Identify which cell holds the provided text, then report its (X, Y) central coordinate. 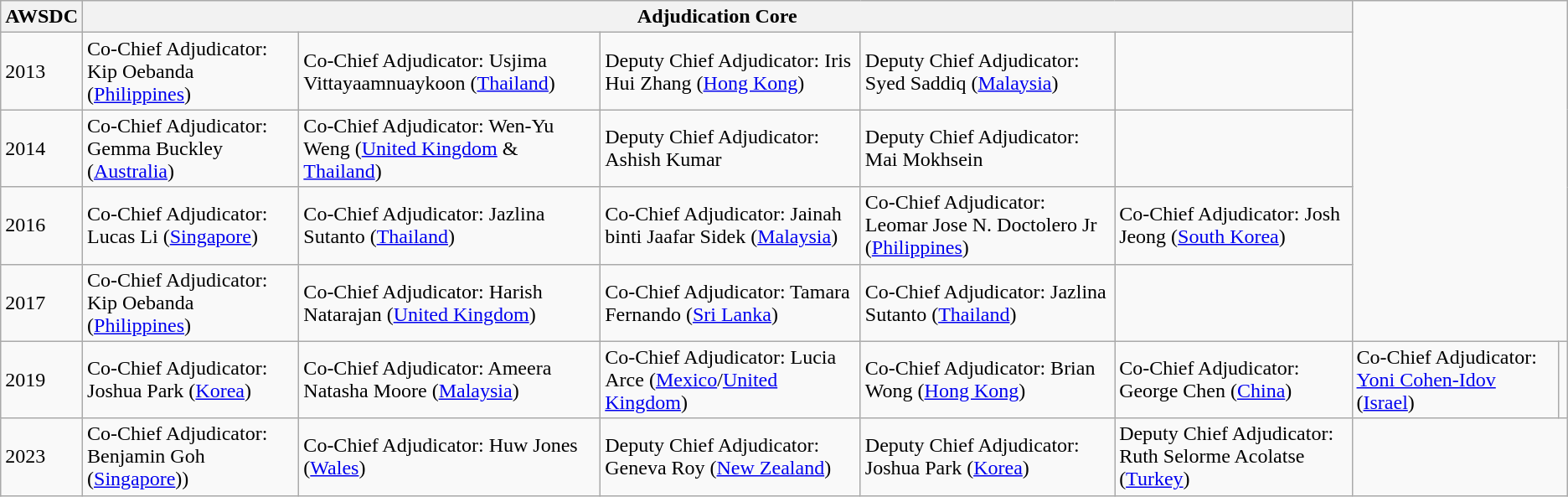
Co-Chief Adjudicator: Yoni Cohen-Idov (Israel) (1455, 380)
Co-Chief Adjudicator: Gemma Buckley (Australia) (191, 148)
Deputy Chief Adjudicator: Mai Mokhsein (987, 148)
2019 (42, 380)
Co-Chief Adjudicator: Lucia Arce (Mexico/United Kingdom) (730, 380)
Co-Chief Adjudicator: Ameera Natasha Moore (Malaysia) (450, 380)
Co-Chief Adjudicator: Josh Jeong (South Korea) (1233, 225)
Co-Chief Adjudicator: Jainah binti Jaafar Sidek (Malaysia) (730, 225)
Co-Chief Adjudicator: Harish Natarajan (United Kingdom) (450, 303)
2023 (42, 457)
Co-Chief Adjudicator: Wen-Yu Weng (United Kingdom & Thailand) (450, 148)
Deputy Chief Adjudicator: Syed Saddiq (Malaysia) (987, 71)
Co-Chief Adjudicator: Lucas Li (Singapore) (191, 225)
2014 (42, 148)
Co-Chief Adjudicator: Usjima Vittayaamnuaykoon (Thailand) (450, 71)
Deputy Chief Adjudicator: Ruth Selorme Acolatse (Turkey) (1233, 457)
2016 (42, 225)
Co-Chief Adjudicator: Huw Jones (Wales) (450, 457)
Co-Chief Adjudicator: Tamara Fernando (Sri Lanka) (730, 303)
Co-Chief Adjudicator: Joshua Park (Korea) (191, 380)
2013 (42, 71)
Adjudication Core (717, 17)
AWSDC (42, 17)
Co-Chief Adjudicator: Leomar Jose N. Doctolero Jr (Philippines) (987, 225)
Co-Chief Adjudicator: Benjamin Goh (Singapore)) (191, 457)
Deputy Chief Adjudicator: Ashish Kumar (730, 148)
Deputy Chief Adjudicator: Geneva Roy (New Zealand) (730, 457)
Deputy Chief Adjudicator: Joshua Park (Korea) (987, 457)
Deputy Chief Adjudicator: Iris Hui Zhang (Hong Kong) (730, 71)
Co-Chief Adjudicator: Brian Wong (Hong Kong) (987, 380)
2017 (42, 303)
Co-Chief Adjudicator: George Chen (China) (1233, 380)
